Find where the given text appears and provide that cell's center as (X, Y) coordinate. 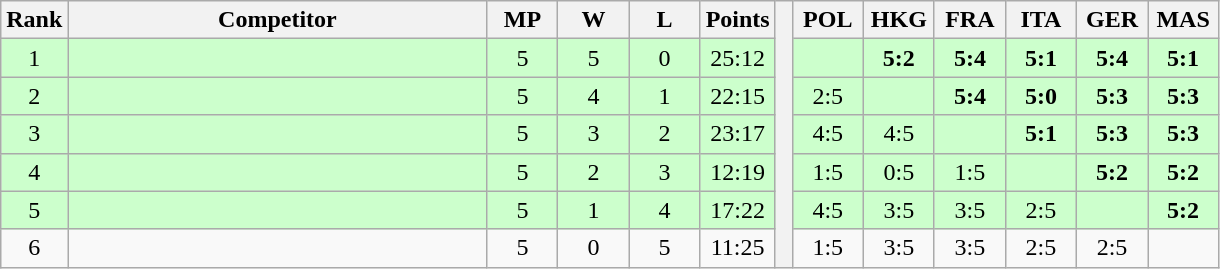
23:17 (738, 134)
POL (828, 20)
FRA (970, 20)
Points (738, 20)
L (664, 20)
ITA (1040, 20)
6 (34, 248)
W (594, 20)
5:0 (1040, 96)
MP (522, 20)
MAS (1184, 20)
Rank (34, 20)
GER (1112, 20)
HKG (898, 20)
17:22 (738, 210)
25:12 (738, 58)
0:5 (898, 172)
Competitor (278, 20)
11:25 (738, 248)
22:15 (738, 96)
12:19 (738, 172)
